Return the (X, Y) coordinate for the center point of the cell that contains the specified text.  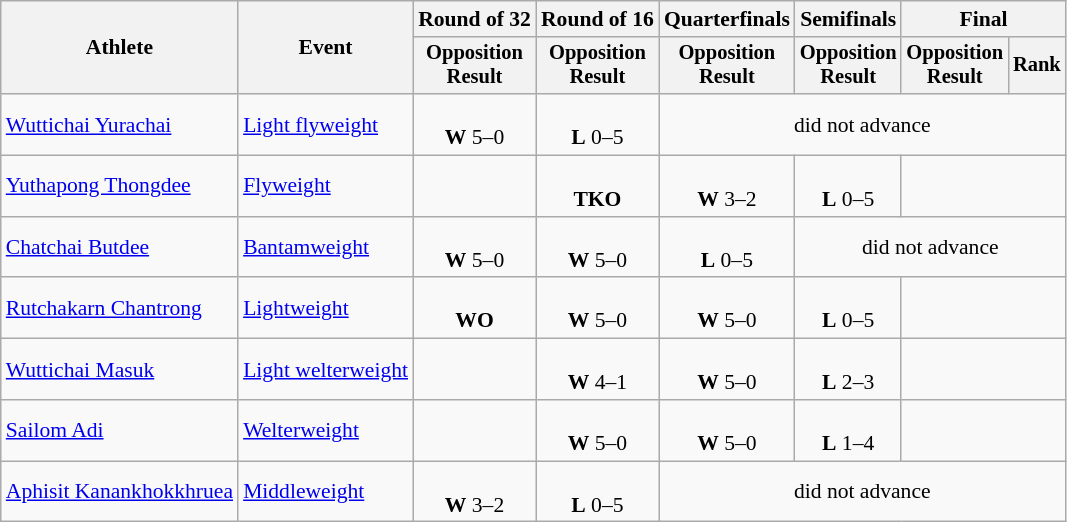
Middleweight (326, 492)
Rank (1037, 66)
Chatchai Butdee (120, 248)
L 1–4 (848, 430)
Welterweight (326, 430)
TKO (598, 186)
Yuthapong Thongdee (120, 186)
Final (983, 19)
Aphisit Kanankhokkhruea (120, 492)
Event (326, 48)
Quarterfinals (727, 19)
Flyweight (326, 186)
Sailom Adi (120, 430)
L 2–3 (848, 370)
Round of 32 (474, 19)
Light welterweight (326, 370)
Light flyweight (326, 124)
Semifinals (848, 19)
Rutchakarn Chantrong (120, 308)
WO (474, 308)
Wuttichai Masuk (120, 370)
Lightweight (326, 308)
W 4–1 (598, 370)
Bantamweight (326, 248)
Round of 16 (598, 19)
Athlete (120, 48)
Wuttichai Yurachai (120, 124)
